Locate the cell with the specified text and output its (X, Y) center coordinate. 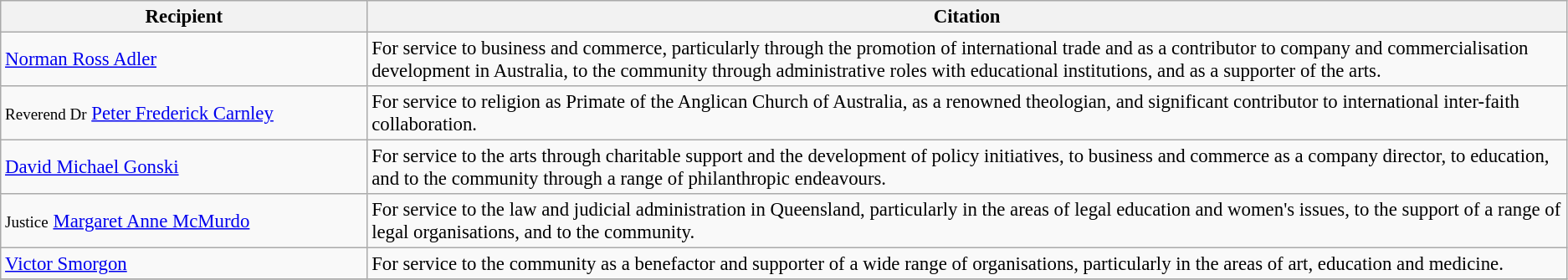
Victor Smorgon (184, 264)
David Michael Gonski (184, 167)
Justice Margaret Anne McMurdo (184, 221)
Norman Ross Adler (184, 60)
Recipient (184, 17)
Reverend Dr Peter Frederick Carnley (184, 114)
Citation (967, 17)
